Search for the cell housing the specified text and yield its [X, Y] center coordinate. 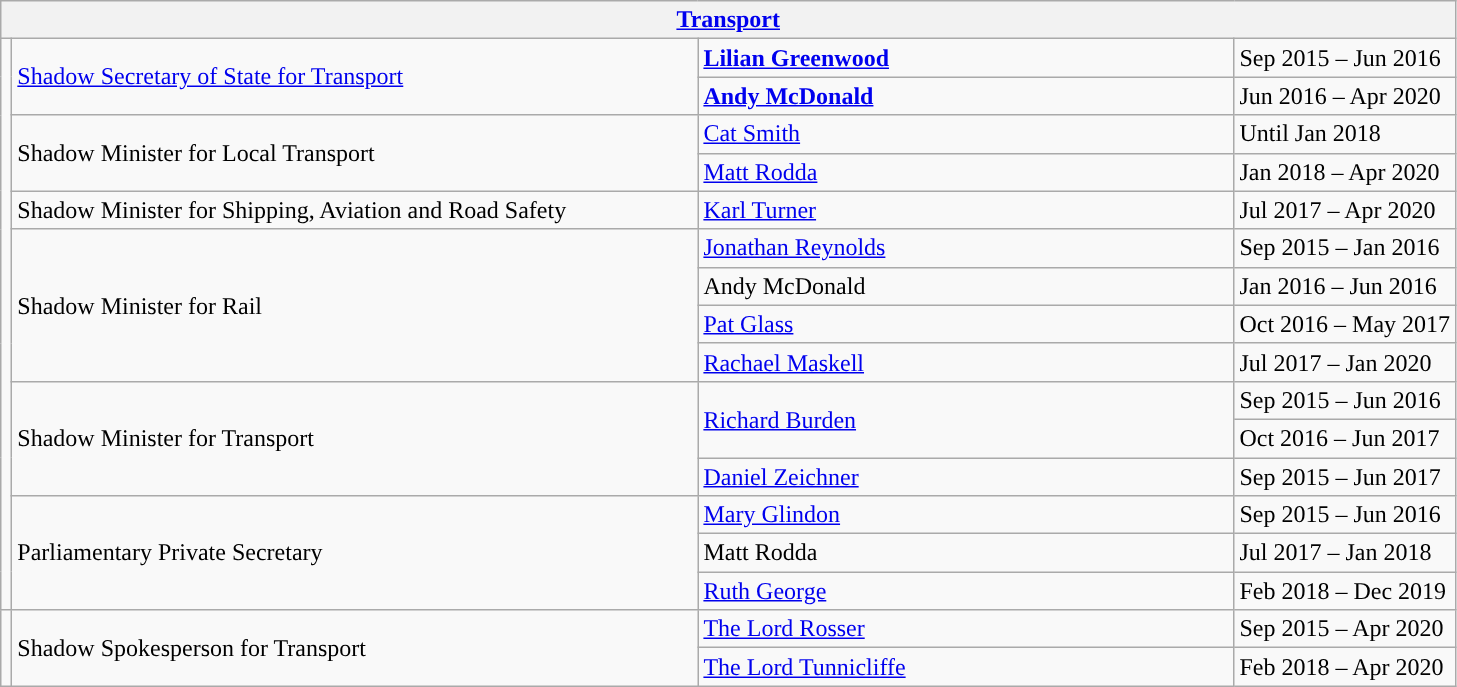
Pat Glass [966, 324]
Shadow Minister for Rail [355, 305]
Jun 2016 – Apr 2020 [1345, 96]
Sep 2015 – Jan 2016 [1345, 248]
Mary Glindon [966, 515]
Parliamentary Private Secretary [355, 553]
Feb 2018 – Dec 2019 [1345, 591]
Jan 2018 – Apr 2020 [1345, 172]
Lilian Greenwood [966, 58]
Until Jan 2018 [1345, 134]
Shadow Minister for Local Transport [355, 153]
Jul 2017 – Jan 2018 [1345, 553]
Karl Turner [966, 210]
Sep 2015 – Apr 2020 [1345, 629]
Jul 2017 – Apr 2020 [1345, 210]
Oct 2016 – Jun 2017 [1345, 438]
The Lord Tunnicliffe [966, 667]
Shadow Minister for Transport [355, 438]
Jan 2016 – Jun 2016 [1345, 286]
Daniel Zeichner [966, 477]
Shadow Minister for Shipping, Aviation and Road Safety [355, 210]
Ruth George [966, 591]
Cat Smith [966, 134]
Sep 2015 – Jun 2017 [1345, 477]
The Lord Rosser [966, 629]
Feb 2018 – Apr 2020 [1345, 667]
Rachael Maskell [966, 362]
Jonathan Reynolds [966, 248]
Richard Burden [966, 419]
Oct 2016 – May 2017 [1345, 324]
Jul 2017 – Jan 2020 [1345, 362]
Shadow Secretary of State for Transport [355, 77]
Transport [728, 20]
Shadow Spokesperson for Transport [355, 648]
